Identify which cell holds the provided text, then report its (X, Y) central coordinate. 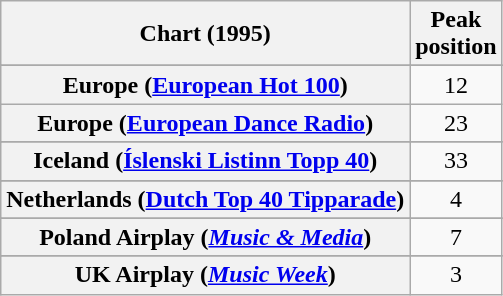
Peakposition (456, 34)
Poland Airplay (Music & Media) (206, 237)
Chart (1995) (206, 34)
UK Airplay (Music Week) (206, 275)
33 (456, 161)
3 (456, 275)
23 (456, 123)
Netherlands (Dutch Top 40 Tipparade) (206, 199)
Iceland (Íslenski Listinn Topp 40) (206, 161)
Europe (European Hot 100) (206, 85)
7 (456, 237)
12 (456, 85)
4 (456, 199)
Europe (European Dance Radio) (206, 123)
